From the cell containing the given text, extract its center point as [X, Y] coordinate. 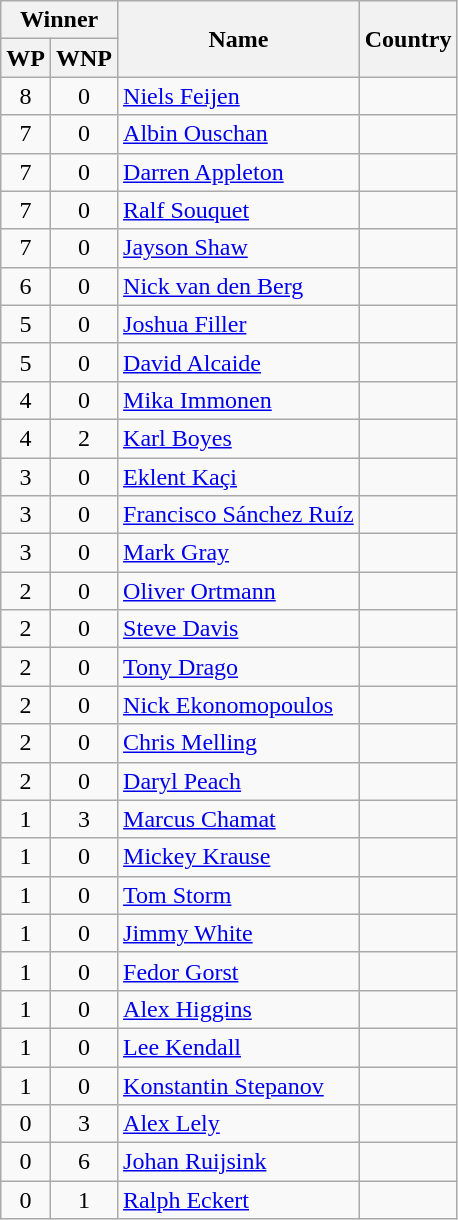
Alex Higgins [239, 1009]
Marcus Chamat [239, 819]
Karl Boyes [239, 438]
8 [26, 96]
Mika Immonen [239, 400]
Mark Gray [239, 553]
Tom Storm [239, 895]
Jimmy White [239, 933]
Eklent Kaçi [239, 477]
Mickey Krause [239, 857]
Winner [60, 20]
David Alcaide [239, 362]
Darren Appleton [239, 172]
Name [239, 39]
Francisco Sánchez Ruíz [239, 515]
Chris Melling [239, 743]
Nick Ekonomopoulos [239, 705]
Country [408, 39]
Lee Kendall [239, 1047]
Oliver Ortmann [239, 591]
Albin Ouschan [239, 134]
Jayson Shaw [239, 248]
WP [26, 58]
WNP [84, 58]
Ralf Souquet [239, 210]
Joshua Filler [239, 324]
Konstantin Stepanov [239, 1085]
Daryl Peach [239, 781]
Johan Ruijsink [239, 1162]
Nick van den Berg [239, 286]
Ralph Eckert [239, 1200]
Fedor Gorst [239, 971]
Alex Lely [239, 1124]
Tony Drago [239, 667]
Niels Feijen [239, 96]
Steve Davis [239, 629]
